Extract the [X, Y] coordinate from the center of the cell holding the provided text.  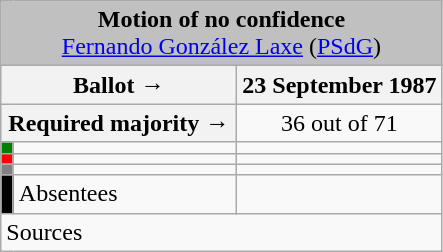
Ballot → [119, 85]
Motion of no confidenceFernando González Laxe (PSdG) [222, 34]
23 September 1987 [340, 85]
Sources [222, 232]
36 out of 71 [340, 123]
Absentees [125, 194]
Required majority → [119, 123]
